Find where the given text appears and provide that cell's center as (x, y) coordinate. 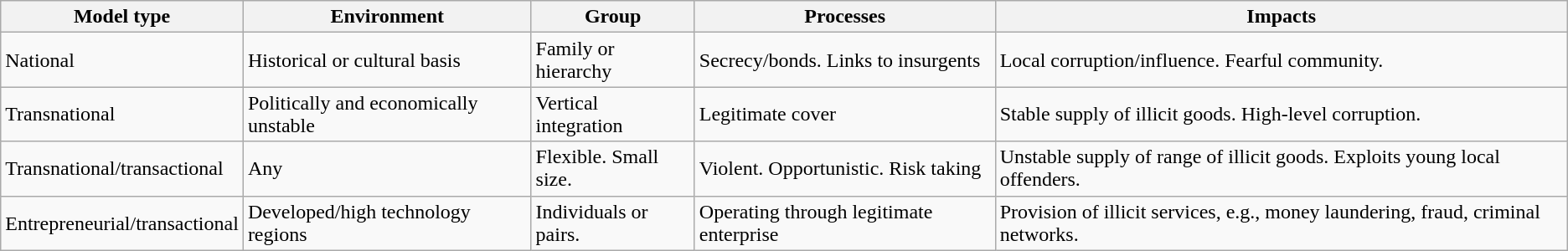
Processes (844, 17)
Secrecy/bonds. Links to insurgents (844, 60)
Model type (122, 17)
Entrepreneurial/transactional (122, 223)
Stable supply of illicit goods. High-level corruption. (1282, 114)
Individuals or pairs. (613, 223)
Transnational/transactional (122, 169)
Historical or cultural basis (387, 60)
Politically and economically unstable (387, 114)
Unstable supply of range of illicit goods. Exploits young local offenders. (1282, 169)
Vertical integration (613, 114)
Transnational (122, 114)
Environment (387, 17)
Provision of illicit services, e.g., money laundering, fraud, criminal networks. (1282, 223)
Impacts (1282, 17)
Violent. Opportunistic. Risk taking (844, 169)
National (122, 60)
Family or hierarchy (613, 60)
Operating through legitimate enterprise (844, 223)
Legitimate cover (844, 114)
Any (387, 169)
Group (613, 17)
Local corruption/influence. Fearful community. (1282, 60)
Flexible. Small size. (613, 169)
Developed/high technology regions (387, 223)
